Scan for the cell matching the given text and deliver its (X, Y) coordinate at center. 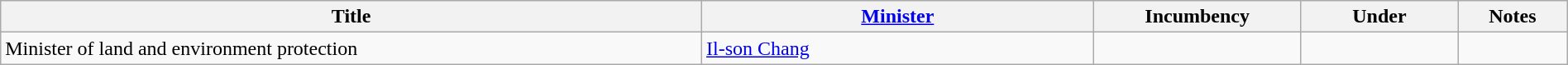
Under (1379, 17)
Il-son Chang (898, 48)
Minister of land and environment protection (351, 48)
Minister (898, 17)
Notes (1513, 17)
Title (351, 17)
Incumbency (1198, 17)
